Provide the [x, y] coordinate of the cell's center where the given text is located.  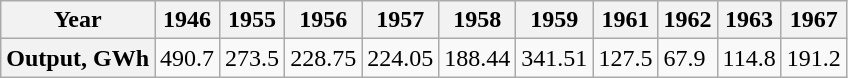
1967 [814, 20]
224.05 [400, 58]
1957 [400, 20]
114.8 [749, 58]
1961 [626, 20]
188.44 [478, 58]
Output, GWh [78, 58]
273.5 [252, 58]
1958 [478, 20]
Year [78, 20]
341.51 [554, 58]
228.75 [324, 58]
1946 [188, 20]
1956 [324, 20]
1963 [749, 20]
490.7 [188, 58]
1955 [252, 20]
127.5 [626, 58]
191.2 [814, 58]
67.9 [688, 58]
1959 [554, 20]
1962 [688, 20]
